Determine the (X, Y) coordinate at the center of the cell enclosing the given text.  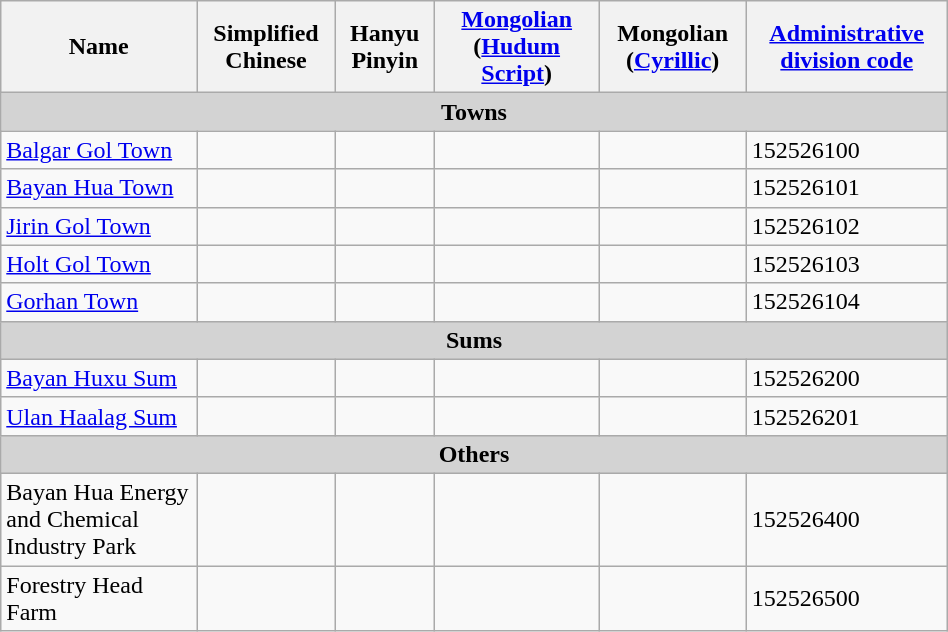
152526200 (846, 378)
152526104 (846, 302)
152526500 (846, 598)
152526102 (846, 226)
Bayan Hua Town (99, 188)
Gorhan Town (99, 302)
152526201 (846, 416)
Mongolian (Cyrillic) (672, 47)
Jirin Gol Town (99, 226)
152526101 (846, 188)
Bayan Hua Energy and Chemical Industry Park (99, 519)
Administrative division code (846, 47)
Bayan Huxu Sum (99, 378)
Simplified Chinese (266, 47)
Balgar Gol Town (99, 150)
Ulan Haalag Sum (99, 416)
Name (99, 47)
152526100 (846, 150)
Towns (474, 112)
Holt Gol Town (99, 264)
Mongolian (Hudum Script) (516, 47)
Sums (474, 340)
Others (474, 454)
152526103 (846, 264)
152526400 (846, 519)
Forestry Head Farm (99, 598)
Hanyu Pinyin (384, 47)
